Provide the (x, y) coordinate of the cell's center where the given text is located.  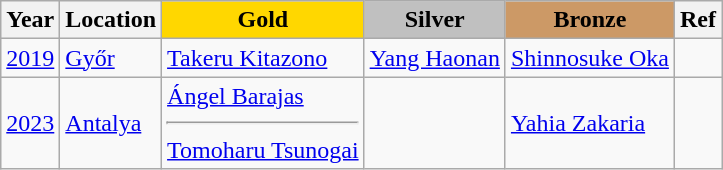
Shinnosuke Oka (590, 58)
2019 (30, 58)
Ángel Barajas Tomoharu Tsunogai (264, 123)
2023 (30, 123)
Takeru Kitazono (264, 58)
Antalya (111, 123)
Gold (264, 20)
Year (30, 20)
Location (111, 20)
Bronze (590, 20)
Ref (698, 20)
Yahia Zakaria (590, 123)
Yang Haonan (434, 58)
Győr (111, 58)
Silver (434, 20)
